Provide the (x, y) coordinate of the cell's center where the given text is located.  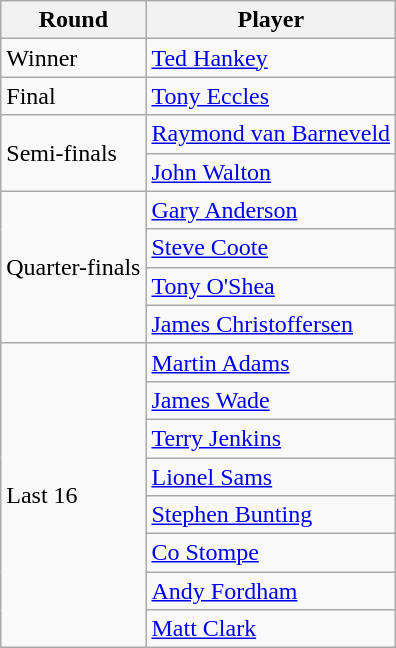
Gary Anderson (271, 210)
Quarter-finals (74, 267)
Matt Clark (271, 629)
Stephen Bunting (271, 515)
Last 16 (74, 495)
Terry Jenkins (271, 438)
James Wade (271, 400)
Final (74, 96)
Round (74, 20)
Ted Hankey (271, 58)
Semi-finals (74, 153)
Steve Coote (271, 248)
Tony Eccles (271, 96)
Martin Adams (271, 362)
Player (271, 20)
Andy Fordham (271, 591)
Raymond van Barneveld (271, 134)
Tony O'Shea (271, 286)
James Christoffersen (271, 324)
Co Stompe (271, 553)
John Walton (271, 172)
Lionel Sams (271, 477)
Winner (74, 58)
